Identify which cell holds the provided text, then report its [X, Y] central coordinate. 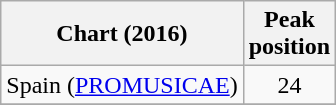
Chart (2016) [122, 34]
24 [289, 85]
Peakposition [289, 34]
Spain (PROMUSICAE) [122, 85]
